Provide the [X, Y] coordinate of the cell's center where the given text is located.  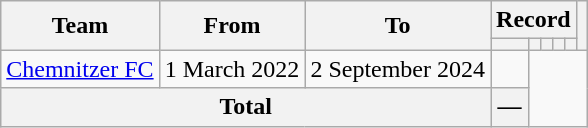
2 September 2024 [398, 69]
1 March 2022 [232, 69]
Record [534, 20]
To [398, 26]
Chemnitzer FC [80, 69]
Team [80, 26]
Total [246, 107]
— [510, 107]
From [232, 26]
